Extract the (x, y) coordinate from the center of the cell holding the provided text.  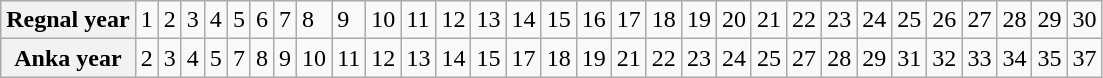
30 (1084, 20)
35 (1050, 58)
33 (980, 58)
1 (146, 20)
31 (910, 58)
32 (944, 58)
37 (1084, 58)
20 (734, 20)
6 (262, 20)
34 (1014, 58)
Regnal year (68, 20)
Anka year (68, 58)
16 (594, 20)
26 (944, 20)
